Scan for the cell matching the given text and deliver its (X, Y) coordinate at center. 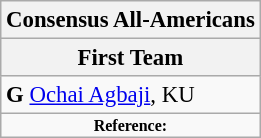
Consensus All-Americans (130, 20)
G Ochai Agbaji, KU (130, 95)
First Team (130, 58)
Reference: (130, 126)
